Search for the cell housing the specified text and yield its [x, y] center coordinate. 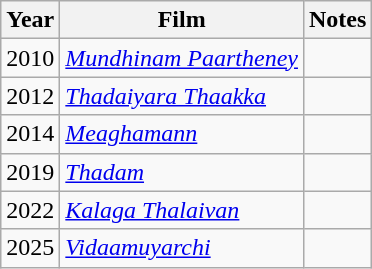
Year [30, 20]
Thadaiyara Thaakka [182, 96]
2010 [30, 58]
Mundhinam Paartheney [182, 58]
2025 [30, 248]
Vidaamuyarchi [182, 248]
Meaghamann [182, 134]
Thadam [182, 172]
2019 [30, 172]
2022 [30, 210]
Film [182, 20]
Kalaga Thalaivan [182, 210]
2014 [30, 134]
Notes [337, 20]
2012 [30, 96]
